Locate the cell with the specified text and output its [x, y] center coordinate. 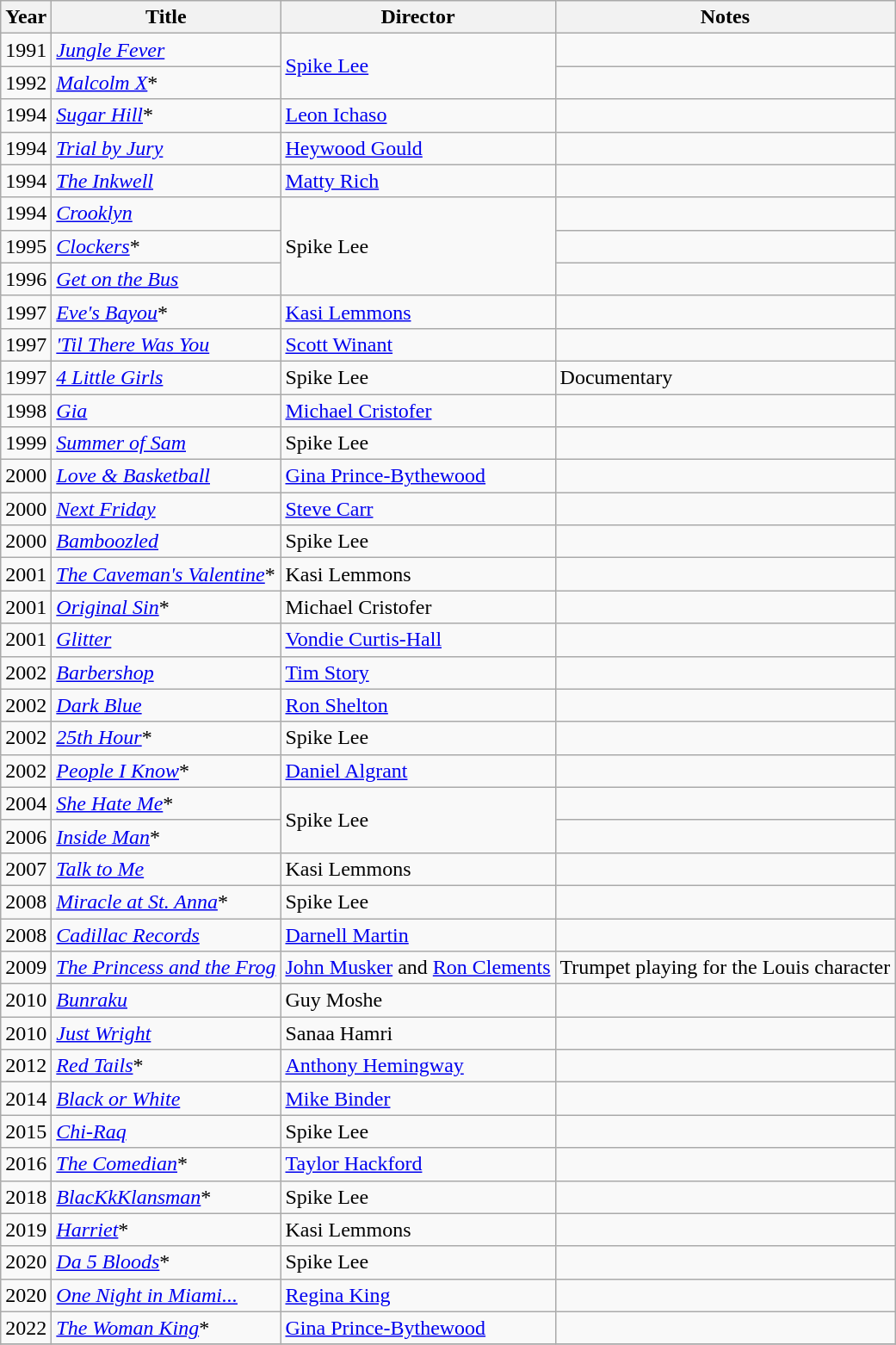
25th Hour* [166, 738]
Just Wright [166, 1033]
Year [26, 17]
Sanaa Hamri [418, 1033]
Gia [166, 411]
Crooklyn [166, 214]
Scott Winant [418, 344]
BlacKkKlansman* [166, 1197]
Original Sin* [166, 607]
Daniel Algrant [418, 771]
Ron Shelton [418, 705]
Matty Rich [418, 181]
The Princess and the Frog [166, 968]
2014 [26, 1099]
Leon Ichaso [418, 115]
2019 [26, 1230]
Jungle Fever [166, 50]
Regina King [418, 1295]
Eve's Bayou* [166, 312]
Talk to Me [166, 869]
Clockers* [166, 246]
People I Know* [166, 771]
Tim Story [418, 672]
'Til There Was You [166, 344]
Next Friday [166, 509]
Anthony Hemingway [418, 1066]
Trial by Jury [166, 148]
Inside Man* [166, 836]
Glitter [166, 640]
2007 [26, 869]
Barbershop [166, 672]
Sugar Hill* [166, 115]
Documentary [725, 377]
Chi-Raq [166, 1131]
Taylor Hackford [418, 1164]
2015 [26, 1131]
Miracle at St. Anna* [166, 902]
Vondie Curtis-Hall [418, 640]
2009 [26, 968]
Bunraku [166, 1001]
Love & Basketball [166, 476]
1996 [26, 279]
John Musker and Ron Clements [418, 968]
1992 [26, 83]
The Caveman's Valentine* [166, 574]
Red Tails* [166, 1066]
Summer of Sam [166, 443]
Heywood Gould [418, 148]
1999 [26, 443]
One Night in Miami... [166, 1295]
Title [166, 17]
Harriet* [166, 1230]
Black or White [166, 1099]
2012 [26, 1066]
The Woman King* [166, 1328]
Cadillac Records [166, 934]
Da 5 Bloods* [166, 1262]
2022 [26, 1328]
Steve Carr [418, 509]
Dark Blue [166, 705]
Bamboozled [166, 542]
The Inkwell [166, 181]
4 Little Girls [166, 377]
2006 [26, 836]
2004 [26, 803]
Darnell Martin [418, 934]
Malcolm X* [166, 83]
2016 [26, 1164]
Mike Binder [418, 1099]
Guy Moshe [418, 1001]
1991 [26, 50]
Get on the Bus [166, 279]
Trumpet playing for the Louis character [725, 968]
2018 [26, 1197]
1995 [26, 246]
The Comedian* [166, 1164]
She Hate Me* [166, 803]
Director [418, 17]
1998 [26, 411]
Notes [725, 17]
